Pinpoint the cell where the given text exists, returning its [X, Y] midpoint coordinate. 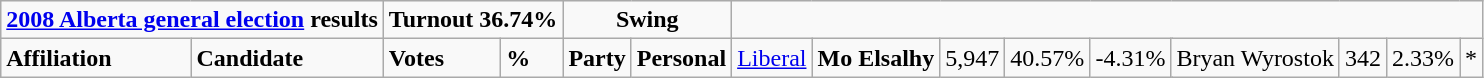
Liberal [772, 58]
Turnout 36.74% [473, 20]
Bryan Wyrostok [1255, 58]
Swing [648, 20]
342 [1362, 58]
Affiliation [96, 58]
2008 Alberta general election results [192, 20]
* [1472, 58]
2.33% [1422, 58]
5,947 [972, 58]
Mo Elsalhy [876, 58]
Votes [442, 58]
Party [597, 58]
-4.31% [1130, 58]
Candidate [287, 58]
Personal [681, 58]
40.57% [1048, 58]
% [532, 58]
